Search for the cell housing the specified text and yield its (X, Y) center coordinate. 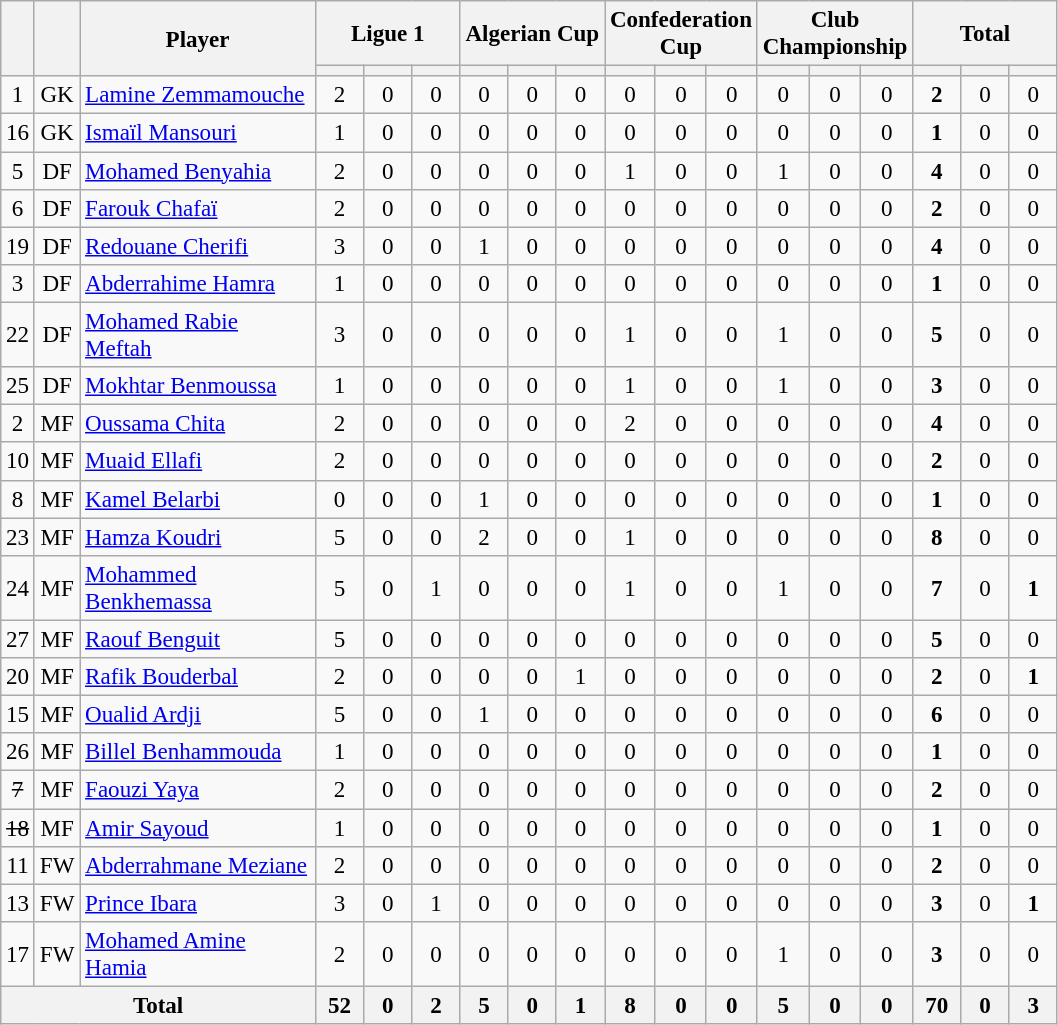
Amir Sayoud (198, 828)
Muaid Ellafi (198, 462)
Algerian Cup (532, 34)
Abderrahime Hamra (198, 284)
Ismaïl Mansouri (198, 133)
23 (18, 537)
70 (937, 1006)
Farouk Chafaï (198, 209)
Rafik Bouderbal (198, 677)
15 (18, 715)
Club Championship (834, 34)
Hamza Koudri (198, 537)
26 (18, 752)
17 (18, 954)
Mokhtar Benmoussa (198, 386)
Prince Ibara (198, 903)
Mohamed Amine Hamia (198, 954)
Raouf Benguit (198, 639)
25 (18, 386)
10 (18, 462)
Billel Benhammouda (198, 752)
Mohammed Benkhemassa (198, 588)
11 (18, 866)
Redouane Cherifi (198, 246)
13 (18, 903)
20 (18, 677)
52 (339, 1006)
Faouzi Yaya (198, 790)
Confederation Cup (682, 34)
22 (18, 336)
19 (18, 246)
24 (18, 588)
16 (18, 133)
Abderrahmane Meziane (198, 866)
Oualid Ardji (198, 715)
Ligue 1 (388, 34)
Lamine Zemmamouche (198, 95)
Kamel Belarbi (198, 499)
Player (198, 38)
Mohamed Rabie Meftah (198, 336)
27 (18, 639)
Oussama Chita (198, 424)
Mohamed Benyahia (198, 171)
18 (18, 828)
